Scan for the cell matching the given text and deliver its [X, Y] coordinate at center. 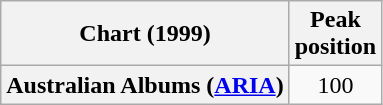
Chart (1999) [145, 34]
Peakposition [335, 34]
100 [335, 85]
Australian Albums (ARIA) [145, 85]
